Pinpoint the cell where the given text exists, returning its (X, Y) midpoint coordinate. 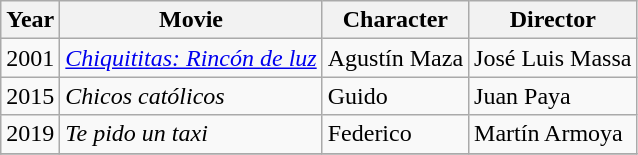
Martín Armoya (553, 134)
Director (553, 20)
Agustín Maza (395, 58)
Chiquititas: Rincón de luz (191, 58)
Federico (395, 134)
2001 (30, 58)
Character (395, 20)
Juan Paya (553, 96)
Year (30, 20)
2019 (30, 134)
Guido (395, 96)
Chicos católicos (191, 96)
José Luis Massa (553, 58)
Te pido un taxi (191, 134)
2015 (30, 96)
Movie (191, 20)
